Scan for the cell matching the given text and deliver its [x, y] coordinate at center. 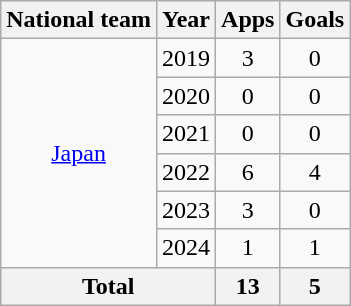
2019 [186, 58]
2022 [186, 172]
Year [186, 20]
National team [79, 20]
4 [315, 172]
2024 [186, 248]
2020 [186, 96]
Apps [248, 20]
5 [315, 286]
6 [248, 172]
Japan [79, 153]
Goals [315, 20]
Total [108, 286]
2021 [186, 134]
2023 [186, 210]
13 [248, 286]
